Capture the cell that displays the provided text and extract its (X, Y) central coordinate. 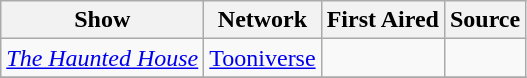
Network (262, 20)
Tooniverse (262, 58)
Show (102, 20)
The Haunted House (102, 58)
Source (484, 20)
First Aired (382, 20)
